Identify which cell holds the provided text, then report its [X, Y] central coordinate. 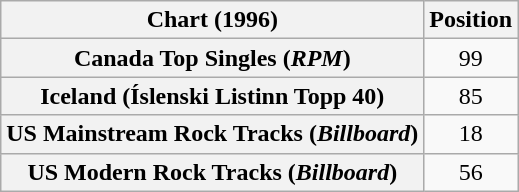
US Modern Rock Tracks (Billboard) [212, 172]
Canada Top Singles (RPM) [212, 58]
99 [471, 58]
18 [471, 134]
56 [471, 172]
US Mainstream Rock Tracks (Billboard) [212, 134]
85 [471, 96]
Iceland (Íslenski Listinn Topp 40) [212, 96]
Position [471, 20]
Chart (1996) [212, 20]
